From the cell containing the given text, extract its center point as (x, y) coordinate. 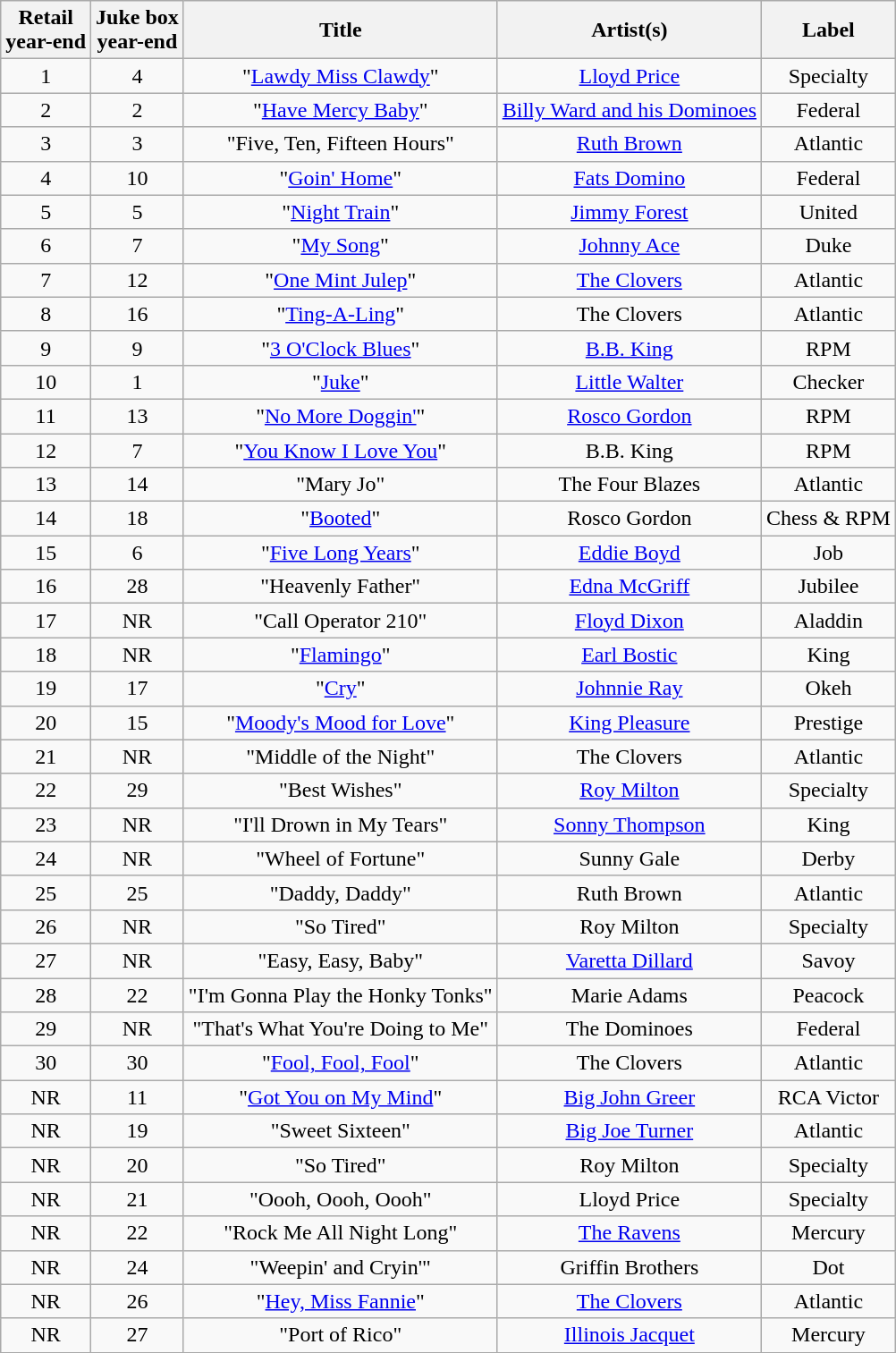
"Five, Ten, Fifteen Hours" (340, 144)
Artist(s) (630, 30)
"One Mint Julep" (340, 280)
"Lawdy Miss Clawdy" (340, 76)
Okeh (829, 689)
Duke (829, 246)
"Daddy, Daddy" (340, 892)
"I'll Drown in My Tears" (340, 824)
Jubilee (829, 587)
Derby (829, 858)
"Rock Me All Night Long" (340, 1233)
23 (46, 824)
Juke boxyear-end (138, 30)
"Call Operator 210" (340, 621)
The Dominoes (630, 1029)
Billy Ward and his Dominoes (630, 110)
"Easy, Easy, Baby" (340, 960)
"Night Train" (340, 212)
Earl Bostic (630, 655)
The Four Blazes (630, 485)
Big Joe Turner (630, 1131)
"Oooh, Oooh, Oooh" (340, 1199)
Prestige (829, 723)
Edna McGriff (630, 587)
King Pleasure (630, 723)
"I'm Gonna Play the Honky Tonks" (340, 995)
Illinois Jacquet (630, 1335)
Savoy (829, 960)
"Sweet Sixteen" (340, 1131)
"Moody's Mood for Love" (340, 723)
Checker (829, 382)
8 (46, 314)
"Five Long Years" (340, 553)
"Port of Rico" (340, 1335)
Little Walter (630, 382)
"Goin' Home" (340, 178)
"Booted" (340, 519)
Dot (829, 1267)
Retailyear-end (46, 30)
Chess & RPM (829, 519)
"Middle of the Night" (340, 757)
"Mary Jo" (340, 485)
"Weepin' and Cryin'" (340, 1267)
"Got You on My Mind" (340, 1097)
Varetta Dillard (630, 960)
"3 O'Clock Blues" (340, 348)
Floyd Dixon (630, 621)
Big John Greer (630, 1097)
Title (340, 30)
Aladdin (829, 621)
Griffin Brothers (630, 1267)
"That's What You're Doing to Me" (340, 1029)
"My Song" (340, 246)
"Cry" (340, 689)
Peacock (829, 995)
"Heavenly Father" (340, 587)
"Flamingo" (340, 655)
"Hey, Miss Fannie" (340, 1301)
Job (829, 553)
"Fool, Fool, Fool" (340, 1063)
Sonny Thompson (630, 824)
Eddie Boyd (630, 553)
"Have Mercy Baby" (340, 110)
Label (829, 30)
"Juke" (340, 382)
"Wheel of Fortune" (340, 858)
"Best Wishes" (340, 791)
"Ting-A-Ling" (340, 314)
"You Know I Love You" (340, 450)
Jimmy Forest (630, 212)
Johnnie Ray (630, 689)
Johnny Ace (630, 246)
RCA Victor (829, 1097)
Marie Adams (630, 995)
Fats Domino (630, 178)
United (829, 212)
The Ravens (630, 1233)
Sunny Gale (630, 858)
"No More Doggin'" (340, 416)
